Output the [x, y] coordinate of the center of the cell containing the given text.  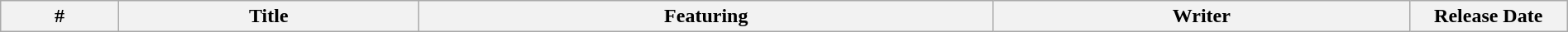
# [60, 16]
Title [268, 16]
Featuring [706, 16]
Writer [1201, 16]
Release Date [1489, 16]
